Provide the [x, y] coordinate of the cell's center where the given text is located.  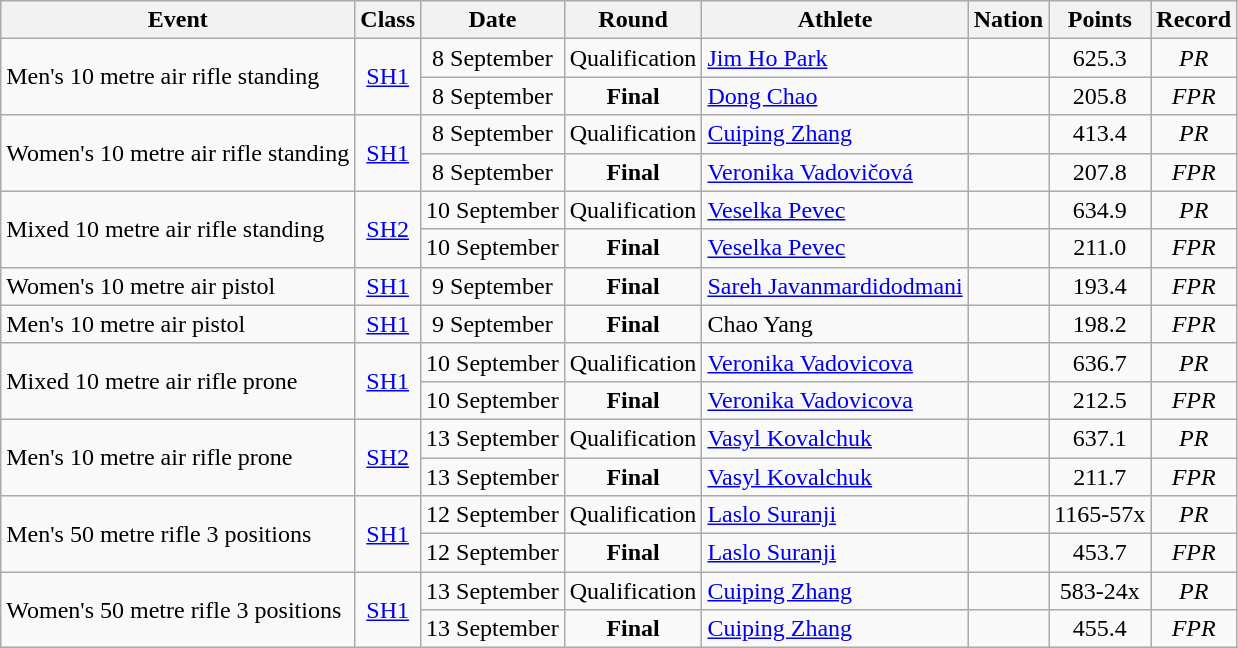
Men's 10 metre air rifle prone [178, 457]
Date [493, 20]
Points [1100, 20]
Record [1194, 20]
637.1 [1100, 438]
Women's 10 metre air pistol [178, 286]
Chao Yang [835, 324]
Sareh Javanmardidodmani [835, 286]
205.8 [1100, 96]
Women's 50 metre rifle 3 positions [178, 610]
634.9 [1100, 210]
1165-57x [1100, 515]
211.0 [1100, 248]
453.7 [1100, 553]
Class [388, 20]
207.8 [1100, 172]
Veronika Vadovičová [835, 172]
Event [178, 20]
212.5 [1100, 400]
Men's 10 metre air pistol [178, 324]
636.7 [1100, 362]
Nation [1008, 20]
Athlete [835, 20]
Women's 10 metre air rifle standing [178, 153]
625.3 [1100, 58]
193.4 [1100, 286]
413.4 [1100, 134]
455.4 [1100, 629]
583-24x [1100, 591]
211.7 [1100, 477]
Men's 10 metre air rifle standing [178, 77]
Men's 50 metre rifle 3 positions [178, 534]
Mixed 10 metre air rifle standing [178, 229]
Mixed 10 metre air rifle prone [178, 381]
198.2 [1100, 324]
Jim Ho Park [835, 58]
Dong Chao [835, 96]
Round [633, 20]
